Provide the [x, y] coordinate of the cell's center where the given text is located.  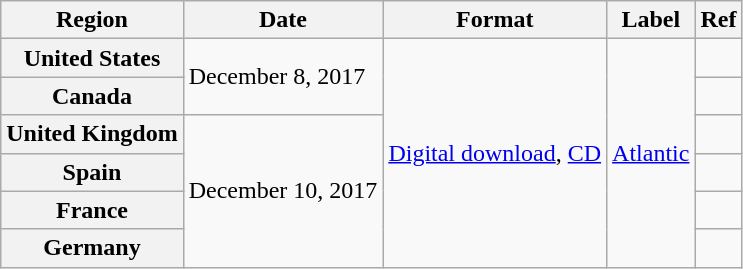
December 8, 2017 [283, 77]
Canada [92, 96]
Ref [718, 20]
Region [92, 20]
Spain [92, 172]
United States [92, 58]
Atlantic [651, 153]
Germany [92, 248]
Digital download, CD [495, 153]
United Kingdom [92, 134]
December 10, 2017 [283, 191]
Format [495, 20]
Label [651, 20]
Date [283, 20]
France [92, 210]
